Locate the cell with the specified text and output its (X, Y) center coordinate. 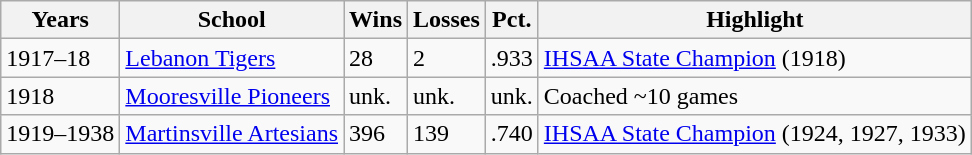
.933 (512, 58)
Coached ~10 games (754, 96)
Pct. (512, 20)
2 (447, 58)
.740 (512, 134)
Wins (376, 20)
Losses (447, 20)
1918 (60, 96)
IHSAA State Champion (1918) (754, 58)
139 (447, 134)
Lebanon Tigers (232, 58)
Years (60, 20)
IHSAA State Champion (1924, 1927, 1933) (754, 134)
Mooresville Pioneers (232, 96)
28 (376, 58)
1917–18 (60, 58)
1919–1938 (60, 134)
Highlight (754, 20)
396 (376, 134)
School (232, 20)
Martinsville Artesians (232, 134)
